Find where the given text appears and provide that cell's center as (x, y) coordinate. 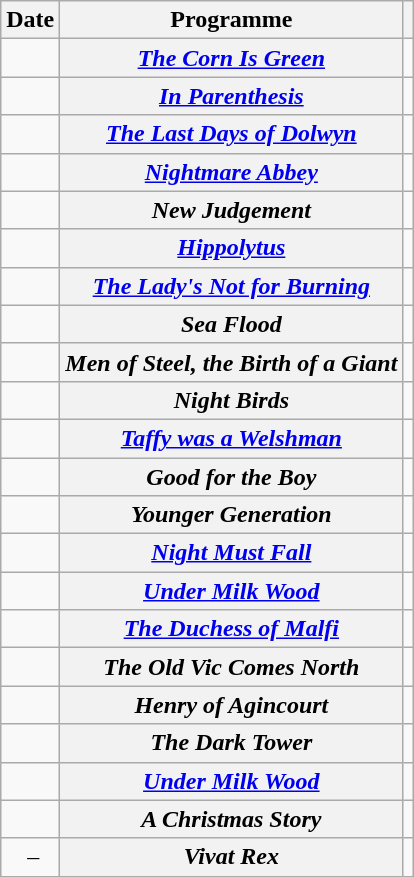
New Judgement (232, 210)
The Lady's Not for Burning (232, 286)
Sea Flood (232, 324)
Programme (232, 20)
Night Must Fall (232, 553)
Younger Generation (232, 515)
Henry of Agincourt (232, 705)
Date (30, 20)
The Last Days of Dolwyn (232, 134)
Men of Steel, the Birth of a Giant (232, 362)
Hippolytus (232, 248)
Taffy was a Welshman (232, 438)
Night Birds (232, 400)
The Duchess of Malfi (232, 629)
The Corn Is Green (232, 58)
Nightmare Abbey (232, 172)
– (30, 857)
Good for the Boy (232, 477)
The Dark Tower (232, 743)
In Parenthesis (232, 96)
Vivat Rex (232, 857)
The Old Vic Comes North (232, 667)
A Christmas Story (232, 819)
